Find where the given text appears and provide that cell's center as (x, y) coordinate. 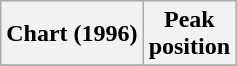
Chart (1996) (72, 34)
Peakposition (189, 34)
